Scan for the cell matching the given text and deliver its [X, Y] coordinate at center. 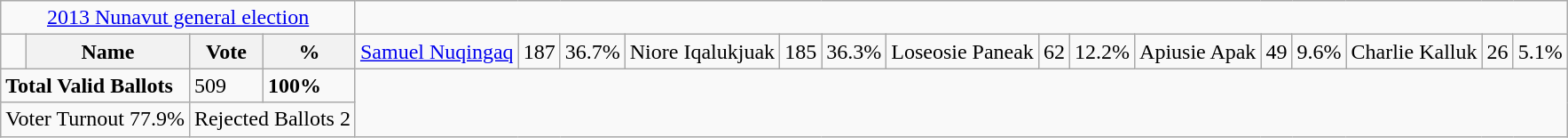
509 [225, 85]
Loseosie Paneak [963, 52]
Samuel Nuqingaq [437, 52]
49 [1276, 52]
100% [310, 85]
62 [1054, 52]
12.2% [1102, 52]
Voter Turnout 77.9% [96, 119]
2013 Nunavut general election [178, 18]
% [310, 52]
Rejected Ballots 2 [272, 119]
Vote [225, 52]
36.7% [593, 52]
185 [800, 52]
36.3% [854, 52]
Total Valid Ballots [96, 85]
9.6% [1319, 52]
Apiusie Apak [1198, 52]
Charlie Kalluk [1414, 52]
187 [540, 52]
26 [1498, 52]
Niore Iqalukjuak [702, 52]
Name [107, 52]
5.1% [1540, 52]
